Scan for the cell matching the given text and deliver its [X, Y] coordinate at center. 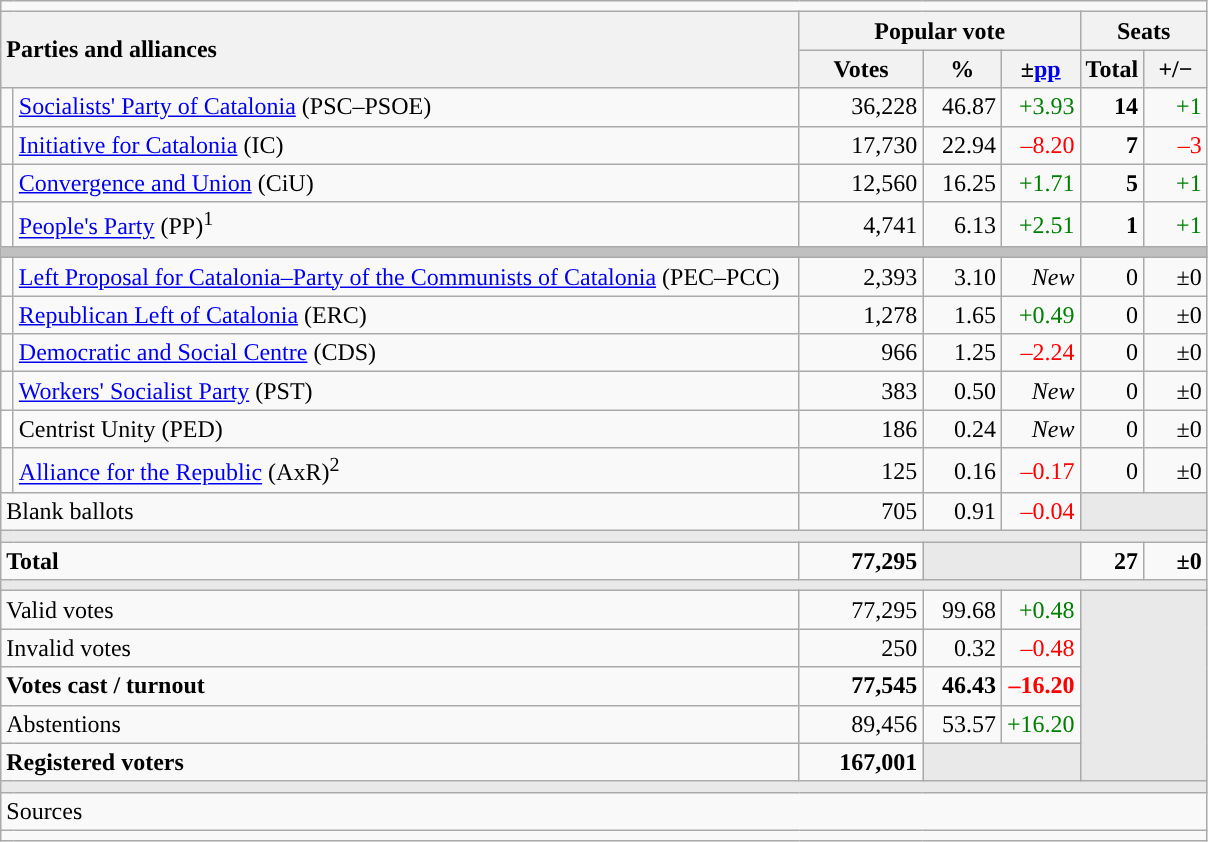
99.68 [962, 610]
Popular vote [940, 31]
Votes [861, 69]
1.65 [962, 315]
Left Proposal for Catalonia–Party of the Communists of Catalonia (PEC–PCC) [406, 277]
Convergence and Union (CiU) [406, 183]
27 [1112, 561]
+1.71 [1040, 183]
383 [861, 391]
22.94 [962, 145]
17,730 [861, 145]
1,278 [861, 315]
966 [861, 353]
+/− [1176, 69]
+0.49 [1040, 315]
Alliance for the Republic (AxR)2 [406, 470]
Workers' Socialist Party (PST) [406, 391]
0.50 [962, 391]
±pp [1040, 69]
4,741 [861, 224]
Invalid votes [400, 648]
+3.93 [1040, 107]
0.91 [962, 512]
People's Party (PP)1 [406, 224]
12,560 [861, 183]
–8.20 [1040, 145]
+16.20 [1040, 724]
7 [1112, 145]
0.24 [962, 429]
Democratic and Social Centre (CDS) [406, 353]
–16.20 [1040, 686]
250 [861, 648]
46.43 [962, 686]
705 [861, 512]
6.13 [962, 224]
Blank ballots [400, 512]
Sources [604, 811]
–2.24 [1040, 353]
–0.04 [1040, 512]
89,456 [861, 724]
% [962, 69]
46.87 [962, 107]
125 [861, 470]
Parties and alliances [400, 50]
–0.48 [1040, 648]
Valid votes [400, 610]
5 [1112, 183]
+2.51 [1040, 224]
2,393 [861, 277]
Registered voters [400, 762]
+0.48 [1040, 610]
1.25 [962, 353]
36,228 [861, 107]
3.10 [962, 277]
Socialists' Party of Catalonia (PSC–PSOE) [406, 107]
–0.17 [1040, 470]
Seats [1144, 31]
Republican Left of Catalonia (ERC) [406, 315]
186 [861, 429]
Votes cast / turnout [400, 686]
1 [1112, 224]
53.57 [962, 724]
0.32 [962, 648]
0.16 [962, 470]
77,545 [861, 686]
Abstentions [400, 724]
14 [1112, 107]
Centrist Unity (PED) [406, 429]
–3 [1176, 145]
167,001 [861, 762]
16.25 [962, 183]
Initiative for Catalonia (IC) [406, 145]
